Output the (x, y) coordinate of the center of the cell containing the given text.  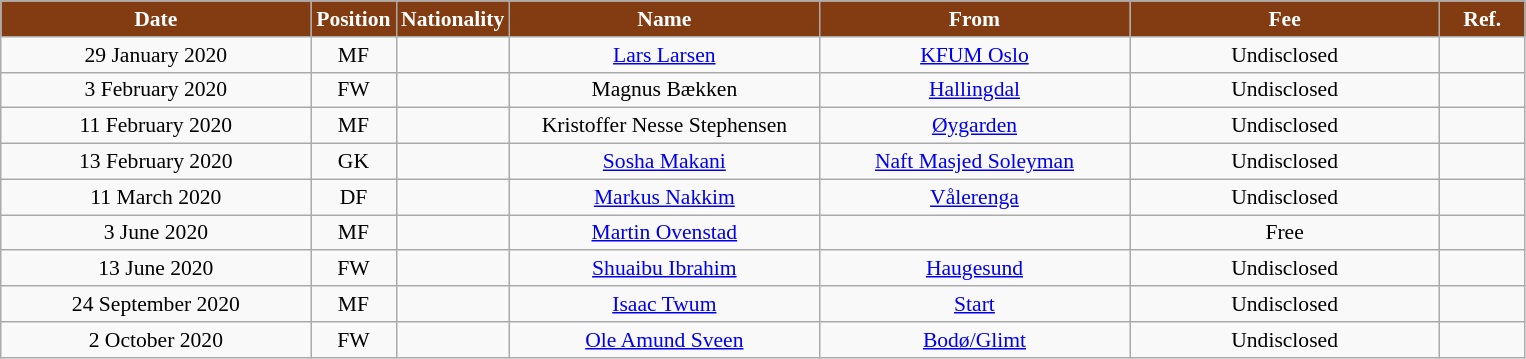
Ole Amund Sveen (664, 340)
3 June 2020 (156, 233)
Position (354, 19)
Start (974, 304)
KFUM Oslo (974, 55)
Vålerenga (974, 197)
Markus Nakkim (664, 197)
Ref. (1482, 19)
Shuaibu Ibrahim (664, 269)
2 October 2020 (156, 340)
Hallingdal (974, 90)
13 February 2020 (156, 162)
From (974, 19)
DF (354, 197)
Date (156, 19)
29 January 2020 (156, 55)
Martin Ovenstad (664, 233)
Free (1285, 233)
Bodø/Glimt (974, 340)
Name (664, 19)
Magnus Bækken (664, 90)
13 June 2020 (156, 269)
Nationality (452, 19)
Naft Masjed Soleyman (974, 162)
GK (354, 162)
11 February 2020 (156, 126)
Kristoffer Nesse Stephensen (664, 126)
Haugesund (974, 269)
Lars Larsen (664, 55)
Sosha Makani (664, 162)
Øygarden (974, 126)
3 February 2020 (156, 90)
11 March 2020 (156, 197)
24 September 2020 (156, 304)
Isaac Twum (664, 304)
Fee (1285, 19)
